Return [x, y] of the center of cell containing provided text 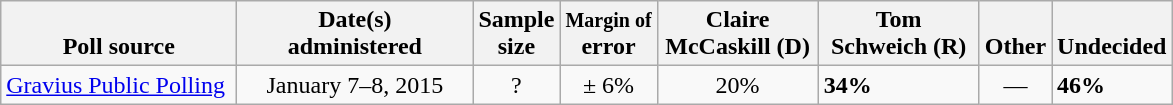
Gravius Public Polling [119, 85]
January 7–8, 2015 [355, 85]
Margin oferror [608, 34]
ClaireMcCaskill (D) [738, 34]
Date(s)administered [355, 34]
Undecided [1112, 34]
Poll source [119, 34]
— [1015, 85]
? [516, 85]
46% [1112, 85]
34% [898, 85]
Samplesize [516, 34]
± 6% [608, 85]
Other [1015, 34]
20% [738, 85]
TomSchweich (R) [898, 34]
